Return the [x, y] coordinate for the center point of the cell that contains the specified text.  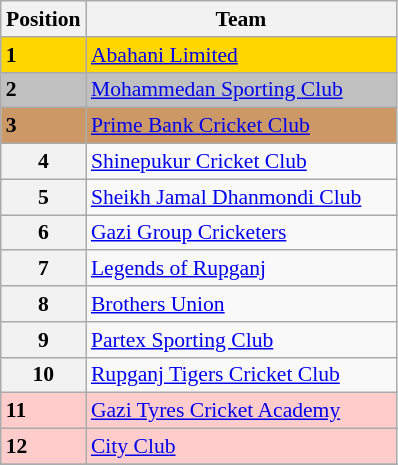
2 [44, 90]
Rupganj Tigers Cricket Club [241, 375]
Gazi Tyres Cricket Academy [241, 411]
5 [44, 197]
11 [44, 411]
Sheikh Jamal Dhanmondi Club [241, 197]
Abahani Limited [241, 55]
1 [44, 55]
9 [44, 340]
City Club [241, 447]
8 [44, 304]
12 [44, 447]
Shinepukur Cricket Club [241, 162]
Mohammedan Sporting Club [241, 90]
Legends of Rupganj [241, 269]
3 [44, 126]
Position [44, 19]
Gazi Group Cricketers [241, 233]
4 [44, 162]
Partex Sporting Club [241, 340]
Brothers Union [241, 304]
6 [44, 233]
Prime Bank Cricket Club [241, 126]
7 [44, 269]
Team [241, 19]
10 [44, 375]
